Determine the [X, Y] coordinate at the center of the cell enclosing the given text.  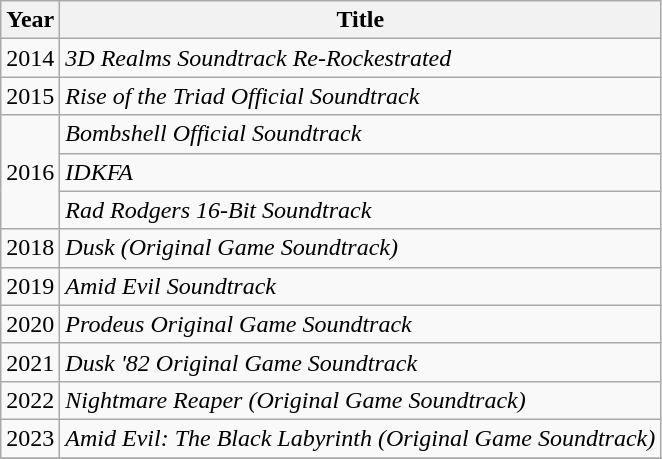
Rise of the Triad Official Soundtrack [360, 96]
Bombshell Official Soundtrack [360, 134]
2021 [30, 362]
Dusk (Original Game Soundtrack) [360, 248]
2015 [30, 96]
Rad Rodgers 16-Bit Soundtrack [360, 210]
2014 [30, 58]
Prodeus Original Game Soundtrack [360, 324]
Nightmare Reaper (Original Game Soundtrack) [360, 400]
Title [360, 20]
2023 [30, 438]
2022 [30, 400]
Amid Evil Soundtrack [360, 286]
IDKFA [360, 172]
3D Realms Soundtrack Re-Rockestrated [360, 58]
Amid Evil: The Black Labyrinth (Original Game Soundtrack) [360, 438]
2018 [30, 248]
Dusk '82 Original Game Soundtrack [360, 362]
2019 [30, 286]
2016 [30, 172]
2020 [30, 324]
Year [30, 20]
